For the text-containing cell, return its midpoint in [X, Y] coordinate format. 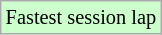
Fastest session lap [81, 17]
